For the text-containing cell, return its midpoint in [x, y] coordinate format. 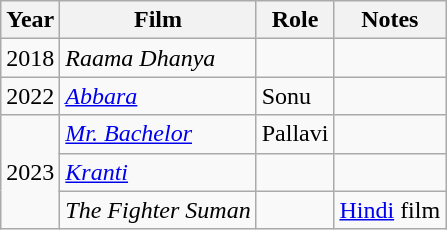
Hindi film [390, 210]
Notes [390, 20]
2023 [30, 172]
Sonu [295, 96]
Role [295, 20]
Film [158, 20]
2018 [30, 58]
Year [30, 20]
Raama Dhanya [158, 58]
Abbara [158, 96]
Pallavi [295, 134]
The Fighter Suman [158, 210]
2022 [30, 96]
Mr. Bachelor [158, 134]
Kranti [158, 172]
